Find where the given text appears and provide that cell's center as (X, Y) coordinate. 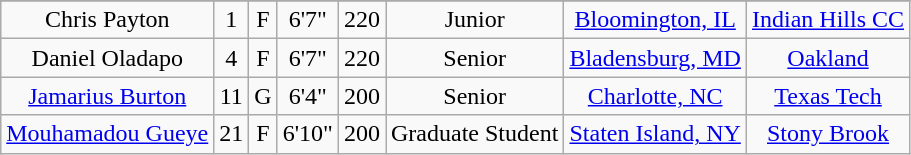
Junior (475, 20)
6'10" (308, 134)
11 (232, 96)
Charlotte, NC (656, 96)
1 (232, 20)
4 (232, 58)
Mouhamadou Gueye (108, 134)
Stony Brook (828, 134)
Bladensburg, MD (656, 58)
Jamarius Burton (108, 96)
Indian Hills CC (828, 20)
Chris Payton (108, 20)
Texas Tech (828, 96)
Bloomington, IL (656, 20)
6'4" (308, 96)
Staten Island, NY (656, 134)
Daniel Oladapo (108, 58)
G (263, 96)
21 (232, 134)
Graduate Student (475, 134)
Oakland (828, 58)
